Determine the [x, y] coordinate at the center of the cell enclosing the given text.  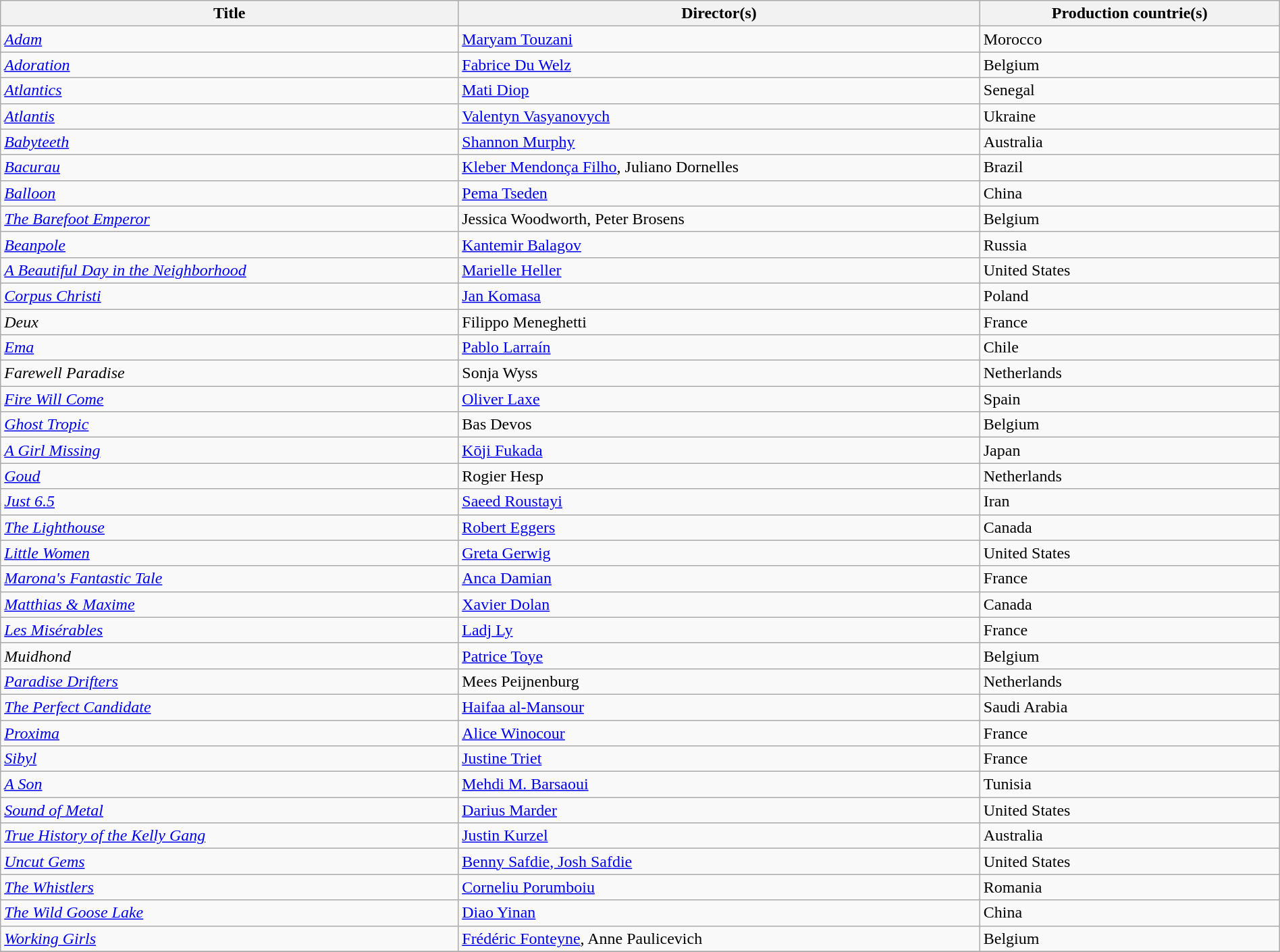
Filippo Meneghetti [719, 322]
Beanpole [230, 244]
Haifaa al-Mansour [719, 707]
Poland [1129, 296]
The Whistlers [230, 887]
Atlantis [230, 116]
Ghost Tropic [230, 425]
Just 6.5 [230, 502]
Working Girls [230, 938]
Ema [230, 348]
Marona's Fantastic Tale [230, 579]
Sonja Wyss [719, 373]
Kantemir Balagov [719, 244]
Les Misérables [230, 630]
Jessica Woodworth, Peter Brosens [719, 219]
Fabrice Du Welz [719, 65]
Matthias & Maxime [230, 604]
Kōji Fukada [719, 450]
Title [230, 14]
Balloon [230, 193]
Senegal [1129, 90]
Spain [1129, 399]
Kleber Mendonça Filho, Juliano Dornelles [719, 167]
Patrice Toye [719, 656]
Robert Eggers [719, 527]
Justine Triet [719, 759]
A Girl Missing [230, 450]
A Beautiful Day in the Neighborhood [230, 270]
Deux [230, 322]
Alice Winocour [719, 733]
Xavier Dolan [719, 604]
Diao Yinan [719, 913]
Darius Marder [719, 810]
A Son [230, 785]
Pablo Larraín [719, 348]
The Wild Goose Lake [230, 913]
Sound of Metal [230, 810]
The Perfect Candidate [230, 707]
Rogier Hesp [719, 476]
True History of the Kelly Gang [230, 836]
Mehdi M. Barsaoui [719, 785]
The Barefoot Emperor [230, 219]
Corneliu Porumboiu [719, 887]
Ukraine [1129, 116]
Frédéric Fonteyne, Anne Paulicevich [719, 938]
Oliver Laxe [719, 399]
Sibyl [230, 759]
Ladj Ly [719, 630]
Romania [1129, 887]
Morocco [1129, 39]
Pema Tseden [719, 193]
Mati Diop [719, 90]
Saeed Roustayi [719, 502]
Muidhond [230, 656]
Brazil [1129, 167]
Valentyn Vasyanovych [719, 116]
Director(s) [719, 14]
Chile [1129, 348]
Shannon Murphy [719, 142]
Little Women [230, 553]
Maryam Touzani [719, 39]
Marielle Heller [719, 270]
Atlantics [230, 90]
Mees Peijnenburg [719, 681]
Greta Gerwig [719, 553]
Bas Devos [719, 425]
Goud [230, 476]
Uncut Gems [230, 862]
Adoration [230, 65]
Production countrie(s) [1129, 14]
The Lighthouse [230, 527]
Paradise Drifters [230, 681]
Farewell Paradise [230, 373]
Jan Komasa [719, 296]
Anca Damian [719, 579]
Adam [230, 39]
Russia [1129, 244]
Babyteeth [230, 142]
Benny Safdie, Josh Safdie [719, 862]
Justin Kurzel [719, 836]
Corpus Christi [230, 296]
Saudi Arabia [1129, 707]
Japan [1129, 450]
Fire Will Come [230, 399]
Tunisia [1129, 785]
Iran [1129, 502]
Proxima [230, 733]
Bacurau [230, 167]
